Scan for the cell matching the given text and deliver its (x, y) coordinate at center. 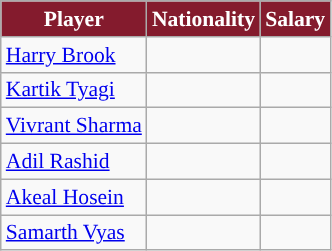
Akeal Hosein (74, 197)
Vivrant Sharma (74, 126)
Kartik Tyagi (74, 90)
Player (74, 19)
Nationality (204, 19)
Harry Brook (74, 55)
Samarth Vyas (74, 233)
Adil Rashid (74, 162)
Salary (295, 19)
